Pinpoint the cell where the given text exists, returning its [x, y] midpoint coordinate. 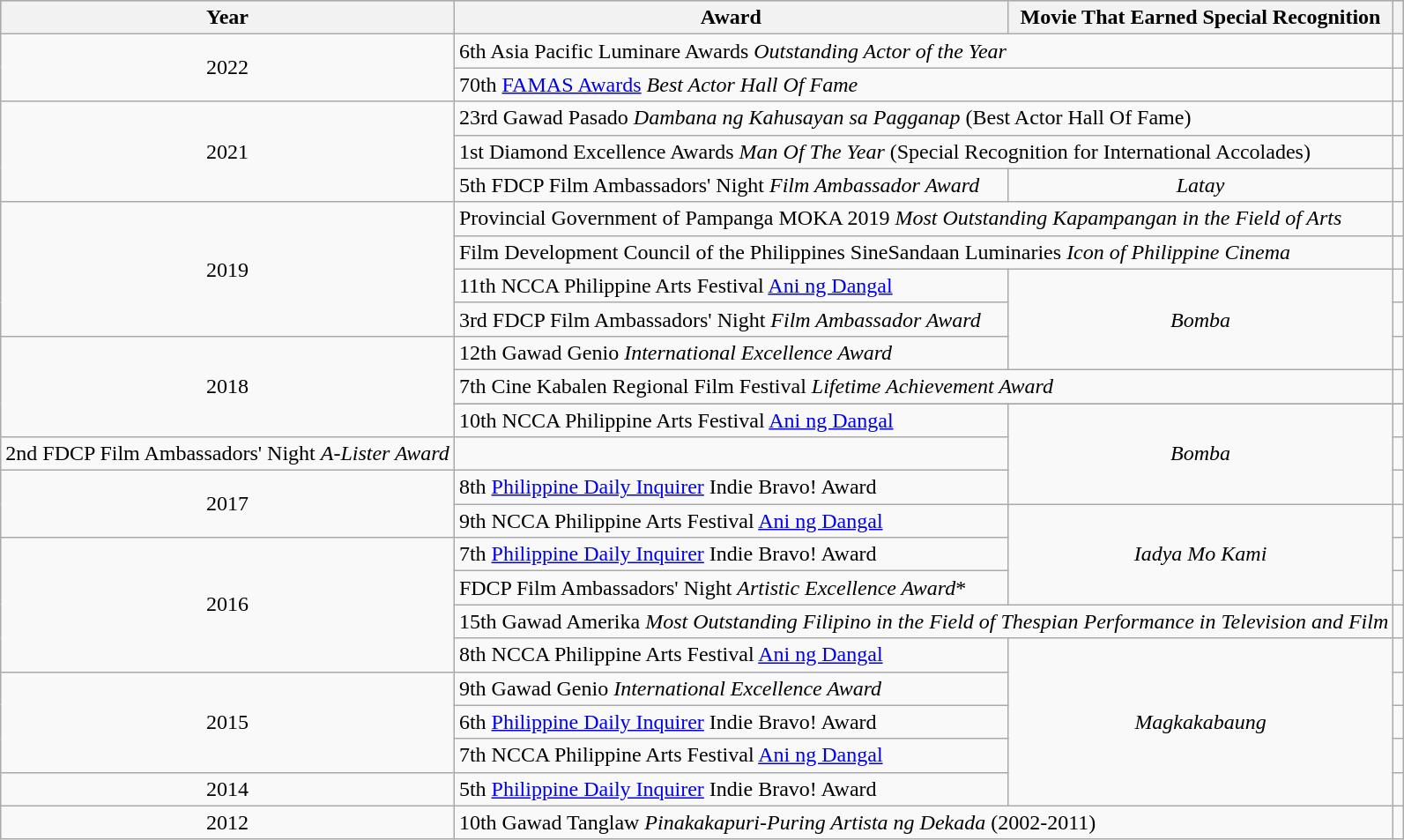
7th Philippine Daily Inquirer Indie Bravo! Award [731, 554]
Film Development Council of the Philippines SineSandaan Luminaries Icon of Philippine Cinema [924, 252]
11th NCCA Philippine Arts Festival Ani ng Dangal [731, 286]
2014 [227, 789]
2017 [227, 504]
Year [227, 18]
10th NCCA Philippine Arts Festival Ani ng Dangal [731, 420]
10th Gawad Tanglaw Pinakakapuri-Puring Artista ng Dekada (2002-2011) [924, 822]
23rd Gawad Pasado Dambana ng Kahusayan sa Pagganap (Best Actor Hall Of Fame) [924, 118]
FDCP Film Ambassadors' Night Artistic Excellence Award* [731, 588]
2019 [227, 269]
Latay [1200, 185]
9th NCCA Philippine Arts Festival Ani ng Dangal [731, 521]
2021 [227, 152]
6th Philippine Daily Inquirer Indie Bravo! Award [731, 722]
Iadya Mo Kami [1200, 554]
2022 [227, 68]
Magkakabaung [1200, 722]
3rd FDCP Film Ambassadors' Night Film Ambassador Award [731, 319]
1st Diamond Excellence Awards Man Of The Year (Special Recognition for International Accolades) [924, 152]
Award [731, 18]
2012 [227, 822]
7th Cine Kabalen Regional Film Festival Lifetime Achievement Award [924, 386]
6th Asia Pacific Luminare Awards Outstanding Actor of the Year [924, 51]
70th FAMAS Awards Best Actor Hall Of Fame [924, 85]
2016 [227, 605]
2nd FDCP Film Ambassadors' Night A-Lister Award [227, 454]
2018 [227, 386]
9th Gawad Genio International Excellence Award [731, 688]
2015 [227, 722]
7th NCCA Philippine Arts Festival Ani ng Dangal [731, 755]
12th Gawad Genio International Excellence Award [731, 353]
Movie That Earned Special Recognition [1200, 18]
8th NCCA Philippine Arts Festival Ani ng Dangal [731, 655]
5th FDCP Film Ambassadors' Night Film Ambassador Award [731, 185]
Provincial Government of Pampanga MOKA 2019 Most Outstanding Kapampangan in the Field of Arts [924, 219]
5th Philippine Daily Inquirer Indie Bravo! Award [731, 789]
8th Philippine Daily Inquirer Indie Bravo! Award [731, 487]
15th Gawad Amerika Most Outstanding Filipino in the Field of Thespian Performance in Television and Film [924, 621]
